Output the (X, Y) coordinate of the center of the cell containing the given text.  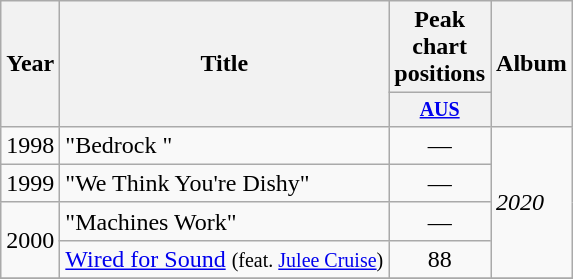
Album (532, 64)
88 (440, 259)
Title (224, 64)
Peak chart positions (440, 47)
"Machines Work" (224, 221)
Year (30, 64)
2020 (532, 202)
"We Think You're Dishy" (224, 183)
2000 (30, 240)
AUS (440, 110)
Wired for Sound (feat. Julee Cruise) (224, 259)
1998 (30, 145)
1999 (30, 183)
"Bedrock " (224, 145)
